Pinpoint the cell where the given text exists, returning its [x, y] midpoint coordinate. 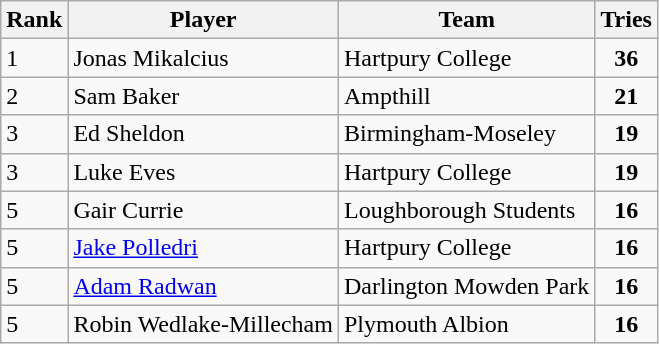
36 [626, 58]
Robin Wedlake-Millecham [204, 324]
Luke Eves [204, 172]
Darlington Mowden Park [466, 286]
Ampthill [466, 96]
21 [626, 96]
Ed Sheldon [204, 134]
Team [466, 20]
Tries [626, 20]
Jake Polledri [204, 248]
2 [34, 96]
Rank [34, 20]
Gair Currie [204, 210]
Sam Baker [204, 96]
Plymouth Albion [466, 324]
Loughborough Students [466, 210]
Player [204, 20]
Birmingham-Moseley [466, 134]
Adam Radwan [204, 286]
1 [34, 58]
Jonas Mikalcius [204, 58]
